Capture the cell that displays the provided text and extract its (X, Y) central coordinate. 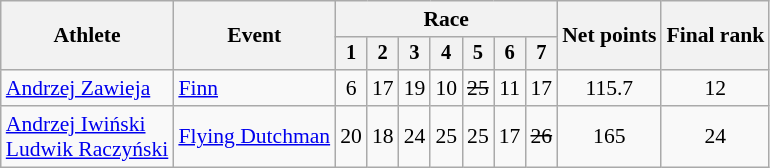
2 (383, 54)
Andrzej IwińskiLudwik Raczyński (88, 136)
Final rank (715, 36)
12 (715, 88)
115.7 (609, 88)
20 (351, 136)
165 (609, 136)
Net points (609, 36)
10 (446, 88)
Event (254, 36)
11 (510, 88)
7 (541, 54)
4 (446, 54)
18 (383, 136)
Athlete (88, 36)
Flying Dutchman (254, 136)
26 (541, 136)
19 (415, 88)
Race (446, 19)
Andrzej Zawieja (88, 88)
5 (478, 54)
1 (351, 54)
3 (415, 54)
Finn (254, 88)
